Locate the cell with the specified text and output its (x, y) center coordinate. 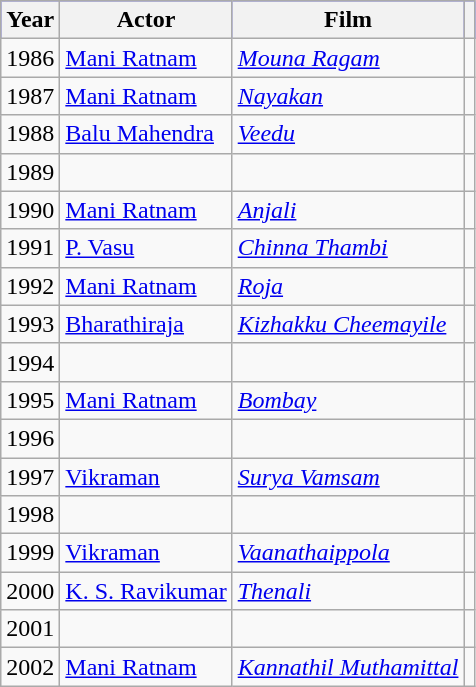
1990 (30, 210)
1991 (30, 248)
1996 (30, 438)
1988 (30, 134)
1997 (30, 477)
1986 (30, 58)
Actor (146, 20)
2002 (30, 667)
Roja (348, 286)
Thenali (348, 591)
1998 (30, 515)
1992 (30, 286)
Bharathiraja (146, 324)
Year (30, 20)
Kizhakku Cheemayile (348, 324)
P. Vasu (146, 248)
Kannathil Muthamittal (348, 667)
2001 (30, 629)
Balu Mahendra (146, 134)
Surya Vamsam (348, 477)
Bombay (348, 400)
1999 (30, 553)
Veedu (348, 134)
Nayakan (348, 96)
K. S. Ravikumar (146, 591)
2000 (30, 591)
Mouna Ragam (348, 58)
1987 (30, 96)
Anjali (348, 210)
1994 (30, 362)
1995 (30, 400)
1993 (30, 324)
Chinna Thambi (348, 248)
Film (348, 20)
Vaanathaippola (348, 553)
1989 (30, 172)
